Extract the [X, Y] coordinate from the center of the cell holding the provided text.  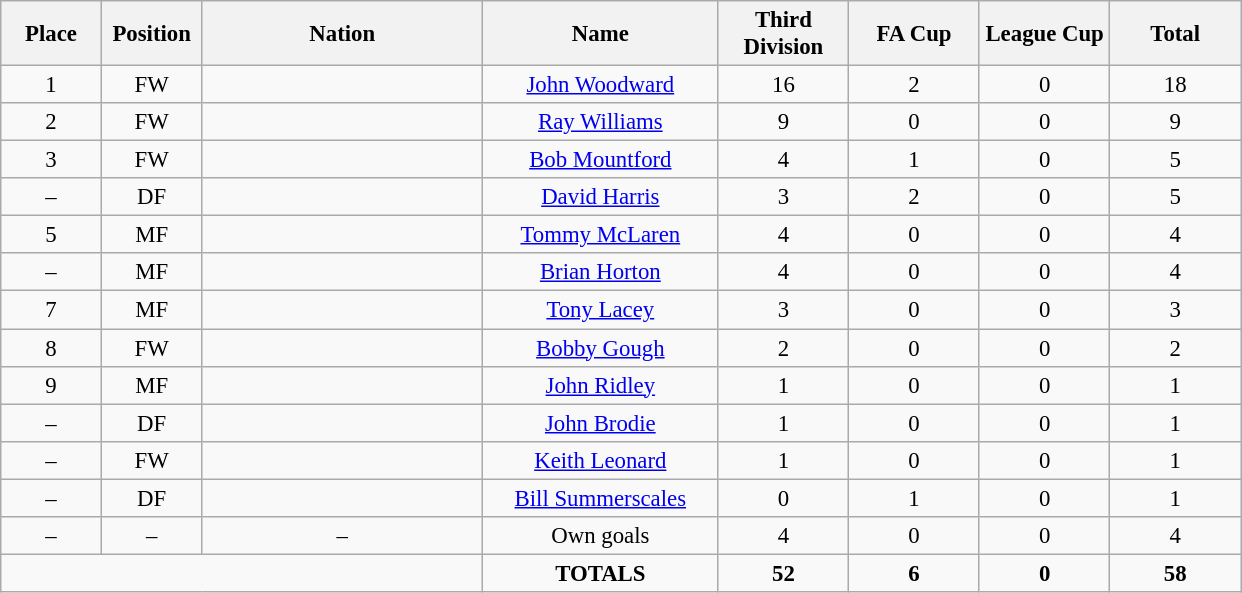
Bob Mountford [601, 160]
Total [1176, 34]
16 [784, 85]
52 [784, 573]
John Woodward [601, 85]
John Brodie [601, 423]
7 [52, 310]
Tommy McLaren [601, 235]
Position [152, 34]
Place [52, 34]
Keith Leonard [601, 460]
Bobby Gough [601, 348]
Third Division [784, 34]
Name [601, 34]
6 [914, 573]
John Ridley [601, 385]
Bill Summerscales [601, 498]
Nation [342, 34]
Own goals [601, 536]
League Cup [1044, 34]
58 [1176, 573]
18 [1176, 85]
Brian Horton [601, 273]
8 [52, 348]
David Harris [601, 197]
TOTALS [601, 573]
FA Cup [914, 34]
Tony Lacey [601, 310]
Ray Williams [601, 122]
